Search for the cell housing the specified text and yield its [X, Y] center coordinate. 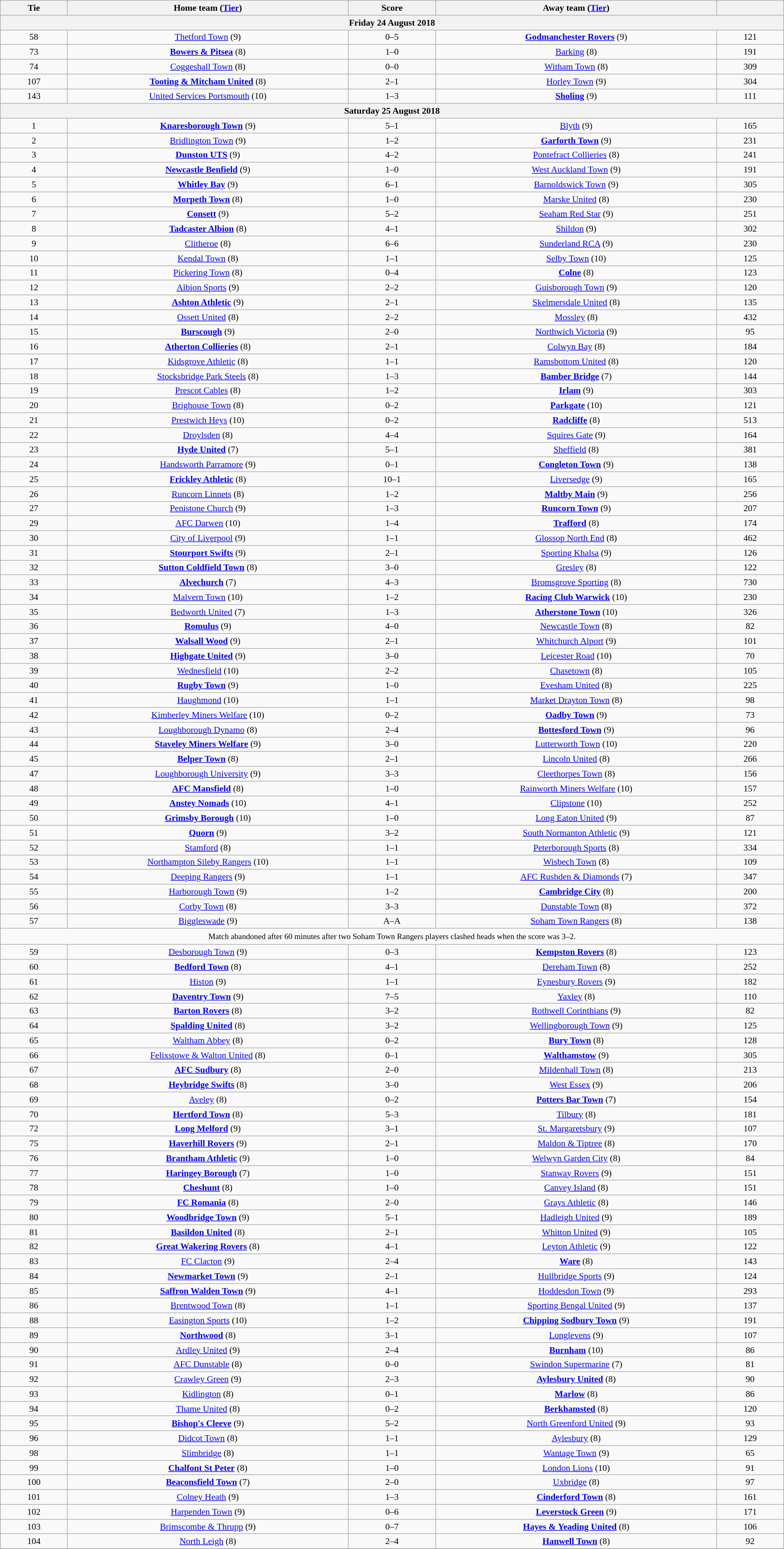
FC Romania (8) [208, 1202]
0–3 [392, 952]
Romulus (9) [208, 626]
Stanway Rovers (9) [576, 1173]
Desborough Town (9) [208, 952]
137 [750, 1306]
Consett (9) [208, 214]
Bedworth United (7) [208, 612]
Aveley (8) [208, 1100]
80 [34, 1217]
Home team (Tier) [208, 8]
213 [750, 1070]
Swindon Supermarine (7) [576, 1365]
Handsworth Parramore (9) [208, 465]
Rainworth Miners Welfare (10) [576, 789]
Brantham Athletic (9) [208, 1159]
Selby Town (10) [576, 258]
Newcastle Town (8) [576, 626]
181 [750, 1114]
182 [750, 982]
100 [34, 1482]
Match abandoned after 60 minutes after two Soham Town Rangers players clashed heads when the score was 3–2. [392, 937]
102 [34, 1512]
19 [34, 391]
Grays Athletic (8) [576, 1202]
Parkgate (10) [576, 406]
Maldon & Tiptree (8) [576, 1144]
Liversedge (9) [576, 479]
174 [750, 524]
18 [34, 376]
22 [34, 435]
0–4 [392, 273]
293 [750, 1291]
Thame United (8) [208, 1409]
Leyton Athletic (9) [576, 1247]
Newmarket Town (9) [208, 1276]
Irlam (9) [576, 391]
Lincoln United (8) [576, 759]
87 [750, 818]
462 [750, 538]
Glossop North End (8) [576, 538]
256 [750, 494]
Shildon (9) [576, 229]
77 [34, 1173]
97 [750, 1482]
Hertford Town (8) [208, 1114]
88 [34, 1320]
8 [34, 229]
North Leigh (8) [208, 1542]
61 [34, 982]
266 [750, 759]
730 [750, 583]
Peterborough Sports (8) [576, 848]
Soham Town Rangers (8) [576, 921]
106 [750, 1527]
Clipstone (10) [576, 803]
Beaconsfield Town (7) [208, 1482]
Dunston UTS (9) [208, 155]
Pontefract Collieries (8) [576, 155]
161 [750, 1497]
Berkhamsted (8) [576, 1409]
Waltham Abbey (8) [208, 1040]
Great Wakering Rovers (8) [208, 1247]
Heybridge Swifts (8) [208, 1085]
West Auckland Town (9) [576, 170]
55 [34, 892]
Cheshunt (8) [208, 1188]
Burscough (9) [208, 332]
Morpeth Town (8) [208, 199]
200 [750, 892]
Longlevens (9) [576, 1335]
Staveley Miners Welfare (9) [208, 744]
94 [34, 1409]
111 [750, 96]
Chalfont St Peter (8) [208, 1468]
Felixstowe & Walton United (8) [208, 1055]
79 [34, 1202]
Tie [34, 8]
72 [34, 1129]
135 [750, 303]
144 [750, 376]
Barton Rovers (8) [208, 1011]
29 [34, 524]
Maltby Main (9) [576, 494]
31 [34, 553]
Brentwood Town (8) [208, 1306]
241 [750, 155]
Sutton Coldfield Town (8) [208, 568]
AFC Sudbury (8) [208, 1070]
Northampton Sileby Rangers (10) [208, 862]
Droylsden (8) [208, 435]
Kempston Rovers (8) [576, 952]
220 [750, 744]
303 [750, 391]
50 [34, 818]
Hoddesdon Town (9) [576, 1291]
Knaresborough Town (9) [208, 126]
Rothwell Corinthians (9) [576, 1011]
33 [34, 583]
Prestwich Heys (10) [208, 421]
20 [34, 406]
164 [750, 435]
170 [750, 1144]
59 [34, 952]
Canvey Island (8) [576, 1188]
Walsall Wood (9) [208, 641]
Brimscombe & Thrupp (9) [208, 1527]
Daventry Town (9) [208, 997]
21 [34, 421]
6–6 [392, 244]
Hullbridge Sports (9) [576, 1276]
Walthamstow (9) [576, 1055]
Yaxley (8) [576, 997]
Market Drayton Town (8) [576, 700]
14 [34, 317]
57 [34, 921]
42 [34, 715]
London Lions (10) [576, 1468]
38 [34, 656]
Thetford Town (9) [208, 37]
Sunderland RCA (9) [576, 244]
Gresley (8) [576, 568]
Saturday 25 August 2018 [392, 111]
AFC Mansfield (8) [208, 789]
Clitheroe (8) [208, 244]
69 [34, 1100]
103 [34, 1527]
Barking (8) [576, 52]
AFC Dunstable (8) [208, 1365]
Alvechurch (7) [208, 583]
Sholing (9) [576, 96]
26 [34, 494]
Loughborough University (9) [208, 774]
184 [750, 347]
Kidlington (8) [208, 1394]
75 [34, 1144]
Highgate United (9) [208, 656]
66 [34, 1055]
Score [392, 8]
North Greenford United (9) [576, 1424]
Belper Town (8) [208, 759]
Bromsgrove Sporting (8) [576, 583]
109 [750, 862]
Sheffield (8) [576, 450]
Rugby Town (9) [208, 686]
146 [750, 1202]
157 [750, 789]
4–2 [392, 155]
Guisborough Town (9) [576, 288]
110 [750, 997]
15 [34, 332]
Runcorn Town (9) [576, 509]
2 [34, 141]
12 [34, 288]
Histon (9) [208, 982]
30 [34, 538]
4–4 [392, 435]
Long Melford (9) [208, 1129]
6–1 [392, 185]
6 [34, 199]
251 [750, 214]
207 [750, 509]
63 [34, 1011]
Congleton Town (9) [576, 465]
Haringey Borough (7) [208, 1173]
5–3 [392, 1114]
United Services Portsmouth (10) [208, 96]
7 [34, 214]
Hadleigh United (9) [576, 1217]
Coggeshall Town (8) [208, 67]
Bishop's Cleeve (9) [208, 1424]
Quorn (9) [208, 833]
Woodbridge Town (9) [208, 1217]
302 [750, 229]
52 [34, 848]
Lutterworth Town (10) [576, 744]
48 [34, 789]
432 [750, 317]
Wantage Town (9) [576, 1453]
Cleethorpes Town (8) [576, 774]
Horley Town (9) [576, 81]
Ramsbottom United (8) [576, 361]
17 [34, 361]
326 [750, 612]
FC Clacton (9) [208, 1262]
Haverhill Rovers (9) [208, 1144]
206 [750, 1085]
13 [34, 303]
Leverstock Green (9) [576, 1512]
Witham Town (8) [576, 67]
154 [750, 1100]
3 [34, 155]
334 [750, 848]
Brighouse Town (8) [208, 406]
Tadcaster Albion (8) [208, 229]
Hayes & Yeading United (8) [576, 1527]
129 [750, 1438]
39 [34, 671]
Friday 24 August 2018 [392, 23]
0–7 [392, 1527]
Frickley Athletic (8) [208, 479]
Aylesbury (8) [576, 1438]
4 [34, 170]
2–3 [392, 1379]
0–6 [392, 1512]
74 [34, 67]
Wisbech Town (8) [576, 862]
Dereham Town (8) [576, 967]
Pickering Town (8) [208, 273]
Hyde United (7) [208, 450]
36 [34, 626]
76 [34, 1159]
Slimbridge (8) [208, 1453]
171 [750, 1512]
Biggleswade (9) [208, 921]
41 [34, 700]
304 [750, 81]
Mossley (8) [576, 317]
Bottesford Town (9) [576, 730]
Away team (Tier) [576, 8]
Bamber Bridge (7) [576, 376]
Bedford Town (8) [208, 967]
Spalding United (8) [208, 1026]
5 [34, 185]
Stamford (8) [208, 848]
Mildenhall Town (8) [576, 1070]
Newcastle Benfield (9) [208, 170]
83 [34, 1262]
Marlow (8) [576, 1394]
Kimberley Miners Welfare (10) [208, 715]
Trafford (8) [576, 524]
37 [34, 641]
99 [34, 1468]
124 [750, 1276]
Grimsby Borough (10) [208, 818]
104 [34, 1542]
Basildon United (8) [208, 1232]
4–3 [392, 583]
34 [34, 597]
Marske United (8) [576, 199]
Northwood (8) [208, 1335]
16 [34, 347]
Squires Gate (9) [576, 435]
Sporting Khalsa (9) [576, 553]
Penistone Church (9) [208, 509]
Atherstone Town (10) [576, 612]
9 [34, 244]
4–0 [392, 626]
Haughmond (10) [208, 700]
47 [34, 774]
Whitley Bay (9) [208, 185]
51 [34, 833]
Ware (8) [576, 1262]
1–4 [392, 524]
Burnham (10) [576, 1350]
Blyth (9) [576, 126]
St. Margaretsbury (9) [576, 1129]
Didcot Town (8) [208, 1438]
Bridlington Town (9) [208, 141]
Northwich Victoria (9) [576, 332]
Sporting Bengal United (9) [576, 1306]
53 [34, 862]
23 [34, 450]
Garforth Town (9) [576, 141]
231 [750, 141]
South Normanton Athletic (9) [576, 833]
Colne (8) [576, 273]
Ardley United (9) [208, 1350]
24 [34, 465]
Cambridge City (8) [576, 892]
85 [34, 1291]
Barnoldswick Town (9) [576, 185]
35 [34, 612]
Loughborough Dynamo (8) [208, 730]
25 [34, 479]
Oadby Town (9) [576, 715]
Kendal Town (8) [208, 258]
89 [34, 1335]
AFC Darwen (10) [208, 524]
Easington Sports (10) [208, 1320]
Colney Heath (9) [208, 1497]
Harpenden Town (9) [208, 1512]
Tooting & Mitcham United (8) [208, 81]
Ashton Athletic (9) [208, 303]
54 [34, 877]
Atherton Collieries (8) [208, 347]
513 [750, 421]
1 [34, 126]
68 [34, 1085]
44 [34, 744]
67 [34, 1070]
60 [34, 967]
Hanwell Town (8) [576, 1542]
Long Eaton United (9) [576, 818]
Harborough Town (9) [208, 892]
West Essex (9) [576, 1085]
309 [750, 67]
Wellingborough Town (9) [576, 1026]
Chasetown (8) [576, 671]
43 [34, 730]
Albion Sports (9) [208, 288]
Godmanchester Rovers (9) [576, 37]
0–5 [392, 37]
Saffron Walden Town (9) [208, 1291]
7–5 [392, 997]
Colwyn Bay (8) [576, 347]
62 [34, 997]
Racing Club Warwick (10) [576, 597]
Welwyn Garden City (8) [576, 1159]
A–A [392, 921]
189 [750, 1217]
45 [34, 759]
Stourport Swifts (9) [208, 553]
Bury Town (8) [576, 1040]
40 [34, 686]
Prescot Cables (8) [208, 391]
347 [750, 877]
56 [34, 906]
Radcliffe (8) [576, 421]
Chipping Sodbury Town (9) [576, 1320]
Stocksbridge Park Steels (8) [208, 376]
58 [34, 37]
Whitton United (9) [576, 1232]
156 [750, 774]
Eynesbury Rovers (9) [576, 982]
32 [34, 568]
Evesham United (8) [576, 686]
Potters Bar Town (7) [576, 1100]
Wednesfield (10) [208, 671]
27 [34, 509]
Corby Town (8) [208, 906]
Skelmersdale United (8) [576, 303]
128 [750, 1040]
225 [750, 686]
49 [34, 803]
Anstey Nomads (10) [208, 803]
Ossett United (8) [208, 317]
Seaham Red Star (9) [576, 214]
11 [34, 273]
AFC Rushden & Diamonds (7) [576, 877]
381 [750, 450]
10–1 [392, 479]
Bowers & Pitsea (8) [208, 52]
Malvern Town (10) [208, 597]
64 [34, 1026]
City of Liverpool (9) [208, 538]
Cinderford Town (8) [576, 1497]
Runcorn Linnets (8) [208, 494]
Tilbury (8) [576, 1114]
372 [750, 906]
Kidsgrove Athletic (8) [208, 361]
126 [750, 553]
Deeping Rangers (9) [208, 877]
Crawley Green (9) [208, 1379]
Leicester Road (10) [576, 656]
78 [34, 1188]
Aylesbury United (8) [576, 1379]
Dunstable Town (8) [576, 906]
10 [34, 258]
Whitchurch Alport (9) [576, 641]
Uxbridge (8) [576, 1482]
